From the cell containing the given text, extract its center point as (X, Y) coordinate. 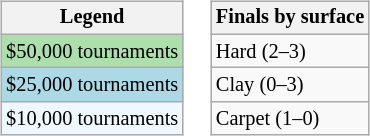
Legend (92, 18)
Clay (0–3) (290, 85)
$25,000 tournaments (92, 85)
Carpet (1–0) (290, 119)
$10,000 tournaments (92, 119)
Finals by surface (290, 18)
$50,000 tournaments (92, 51)
Hard (2–3) (290, 51)
